Find where the given text appears and provide that cell's center as (x, y) coordinate. 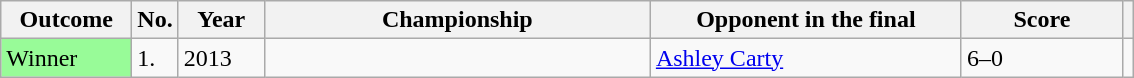
Year (221, 20)
6–0 (1042, 58)
Winner (66, 58)
Score (1042, 20)
Championship (457, 20)
Ashley Carty (806, 58)
Outcome (66, 20)
No. (155, 20)
2013 (221, 58)
1. (155, 58)
Opponent in the final (806, 20)
